Detect which cell encompasses the target text, then output its (X, Y) center coordinate. 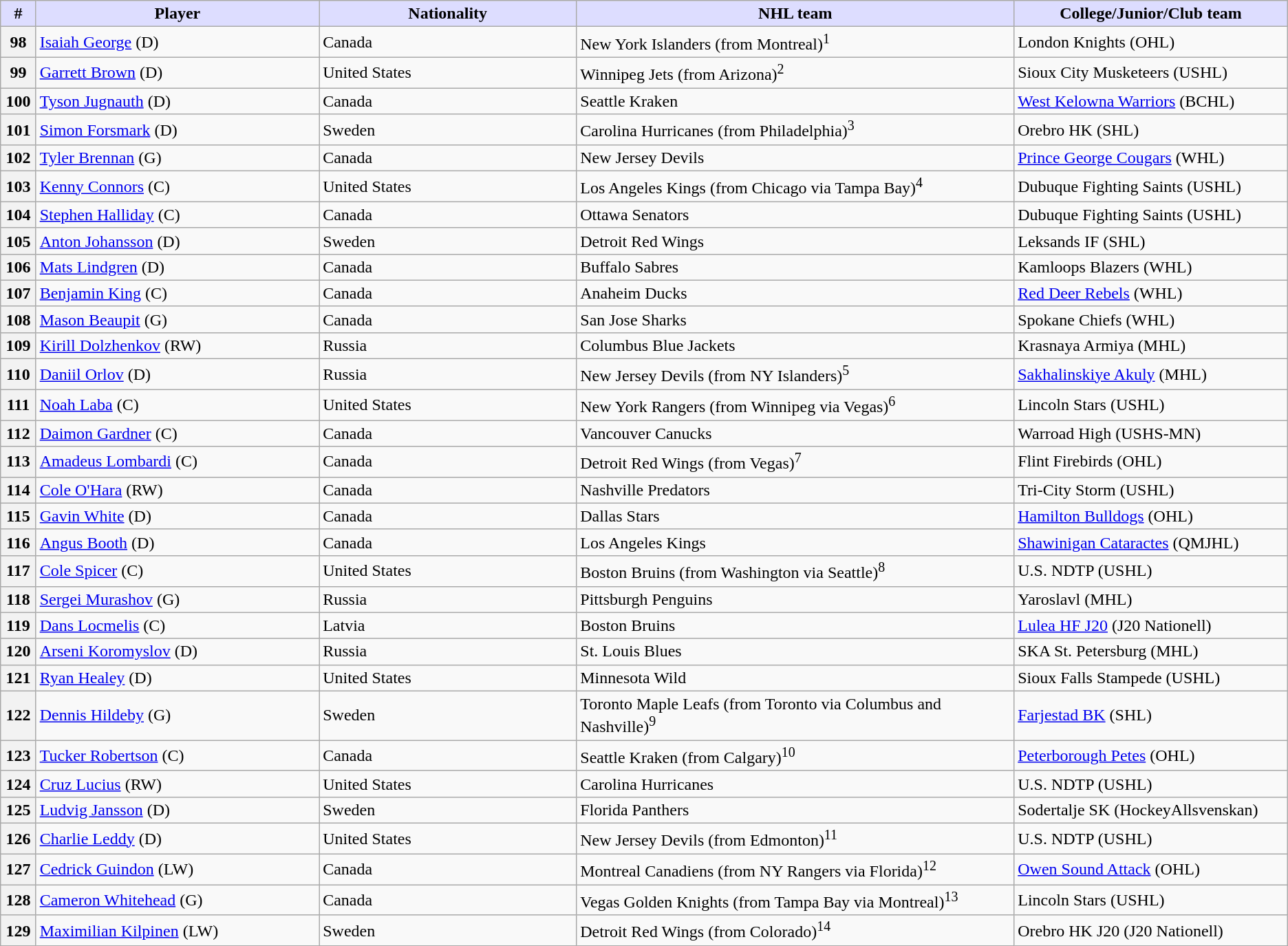
Pittsburgh Penguins (795, 599)
West Kelowna Warriors (BCHL) (1151, 101)
Yaroslavl (MHL) (1151, 599)
Flint Firebirds (OHL) (1151, 462)
Garrett Brown (D) (178, 73)
114 (18, 490)
Vancouver Canucks (795, 433)
102 (18, 158)
Ottawa Senators (795, 215)
New York Islanders (from Montreal)1 (795, 43)
Player (178, 14)
Minnesota Wild (795, 678)
Arseni Koromyslov (D) (178, 652)
Anaheim Ducks (795, 293)
Stephen Halliday (C) (178, 215)
112 (18, 433)
Peterborough Petes (OHL) (1151, 755)
Cole Spicer (C) (178, 571)
Kenny Connors (C) (178, 187)
125 (18, 810)
126 (18, 838)
Tyler Brennan (G) (178, 158)
Anton Johansson (D) (178, 241)
111 (18, 405)
116 (18, 542)
Buffalo Sabres (795, 267)
127 (18, 870)
99 (18, 73)
SKA St. Petersburg (MHL) (1151, 652)
Gavin White (D) (178, 516)
Shawinigan Cataractes (QMJHL) (1151, 542)
Tucker Robertson (C) (178, 755)
Cameron Whitehead (G) (178, 900)
Ryan Healey (D) (178, 678)
105 (18, 241)
Leksands IF (SHL) (1151, 241)
Kamloops Blazers (WHL) (1151, 267)
117 (18, 571)
Prince George Cougars (WHL) (1151, 158)
Farjestad BK (SHL) (1151, 716)
Sioux Falls Stampede (USHL) (1151, 678)
118 (18, 599)
Cole O'Hara (RW) (178, 490)
# (18, 14)
College/Junior/Club team (1151, 14)
London Knights (OHL) (1151, 43)
Krasnaya Armiya (MHL) (1151, 345)
103 (18, 187)
Columbus Blue Jackets (795, 345)
Ludvig Jansson (D) (178, 810)
113 (18, 462)
Kirill Dolzhenkov (RW) (178, 345)
Vegas Golden Knights (from Tampa Bay via Montreal)13 (795, 900)
Detroit Red Wings (from Colorado)14 (795, 930)
Detroit Red Wings (from Vegas)7 (795, 462)
Lulea HF J20 (J20 Nationell) (1151, 625)
Mason Beaupit (G) (178, 319)
Florida Panthers (795, 810)
Detroit Red Wings (795, 241)
Simon Forsmark (D) (178, 129)
Dennis Hildeby (G) (178, 716)
Seattle Kraken (795, 101)
Seattle Kraken (from Calgary)10 (795, 755)
Red Deer Rebels (WHL) (1151, 293)
Hamilton Bulldogs (OHL) (1151, 516)
Sergei Murashov (G) (178, 599)
121 (18, 678)
Cedrick Guindon (LW) (178, 870)
Nashville Predators (795, 490)
124 (18, 784)
Dans Locmelis (C) (178, 625)
Dallas Stars (795, 516)
98 (18, 43)
Montreal Canadiens (from NY Rangers via Florida)12 (795, 870)
Tyson Jugnauth (D) (178, 101)
Los Angeles Kings (from Chicago via Tampa Bay)4 (795, 187)
New Jersey Devils (from NY Islanders)5 (795, 374)
New Jersey Devils (795, 158)
Tri-City Storm (USHL) (1151, 490)
106 (18, 267)
Carolina Hurricanes (795, 784)
Angus Booth (D) (178, 542)
Charlie Leddy (D) (178, 838)
NHL team (795, 14)
100 (18, 101)
Daimon Gardner (C) (178, 433)
128 (18, 900)
San Jose Sharks (795, 319)
New Jersey Devils (from Edmonton)11 (795, 838)
101 (18, 129)
123 (18, 755)
Boston Bruins (from Washington via Seattle)8 (795, 571)
Nationality (448, 14)
Orebro HK J20 (J20 Nationell) (1151, 930)
Carolina Hurricanes (from Philadelphia)3 (795, 129)
Mats Lindgren (D) (178, 267)
107 (18, 293)
Los Angeles Kings (795, 542)
St. Louis Blues (795, 652)
Cruz Lucius (RW) (178, 784)
Toronto Maple Leafs (from Toronto via Columbus and Nashville)9 (795, 716)
New York Rangers (from Winnipeg via Vegas)6 (795, 405)
120 (18, 652)
Isaiah George (D) (178, 43)
Benjamin King (C) (178, 293)
119 (18, 625)
Amadeus Lombardi (C) (178, 462)
Boston Bruins (795, 625)
115 (18, 516)
Sakhalinskiye Akuly (MHL) (1151, 374)
Sodertalje SK (HockeyAllsvenskan) (1151, 810)
108 (18, 319)
129 (18, 930)
Daniil Orlov (D) (178, 374)
Winnipeg Jets (from Arizona)2 (795, 73)
Noah Laba (C) (178, 405)
Orebro HK (SHL) (1151, 129)
Warroad High (USHS-MN) (1151, 433)
Owen Sound Attack (OHL) (1151, 870)
109 (18, 345)
104 (18, 215)
Sioux City Musketeers (USHL) (1151, 73)
110 (18, 374)
Maximilian Kilpinen (LW) (178, 930)
122 (18, 716)
Spokane Chiefs (WHL) (1151, 319)
Latvia (448, 625)
